Find where the given text appears and provide that cell's center as (X, Y) coordinate. 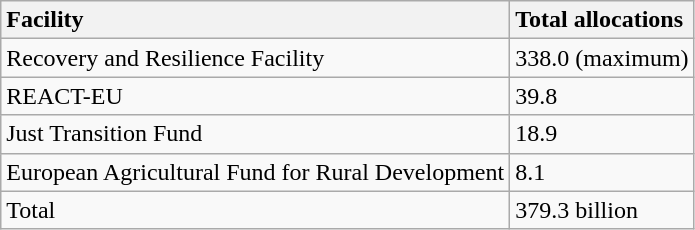
Recovery and Resilience Facility (256, 58)
European Agricultural Fund for Rural Development (256, 172)
Facility (256, 20)
REACT-EU (256, 96)
18.9 (602, 134)
Just Transition Fund (256, 134)
Total allocations (602, 20)
338.0 (maximum) (602, 58)
Total (256, 210)
39.8 (602, 96)
379.3 billion (602, 210)
8.1 (602, 172)
